Locate the cell with the specified text and output its (X, Y) center coordinate. 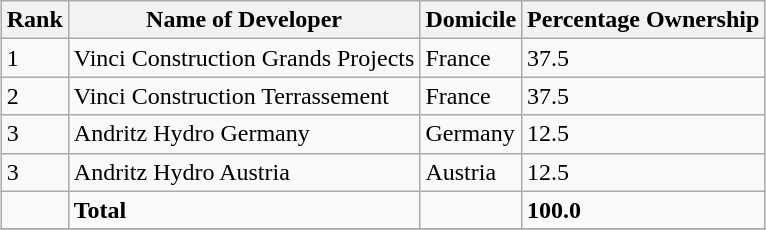
Vinci Construction Terrassement (244, 96)
1 (34, 58)
Andritz Hydro Germany (244, 134)
Vinci Construction Grands Projects (244, 58)
Germany (471, 134)
2 (34, 96)
Rank (34, 20)
Name of Developer (244, 20)
Austria (471, 172)
Total (244, 210)
Percentage Ownership (644, 20)
100.0 (644, 210)
Domicile (471, 20)
Andritz Hydro Austria (244, 172)
